For the text-containing cell, return its midpoint in (X, Y) coordinate format. 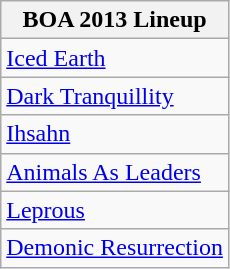
Iced Earth (115, 58)
Animals As Leaders (115, 172)
BOA 2013 Lineup (115, 20)
Ihsahn (115, 134)
Dark Tranquillity (115, 96)
Leprous (115, 210)
Demonic Resurrection (115, 248)
